Pinpoint the cell where the given text exists, returning its [x, y] midpoint coordinate. 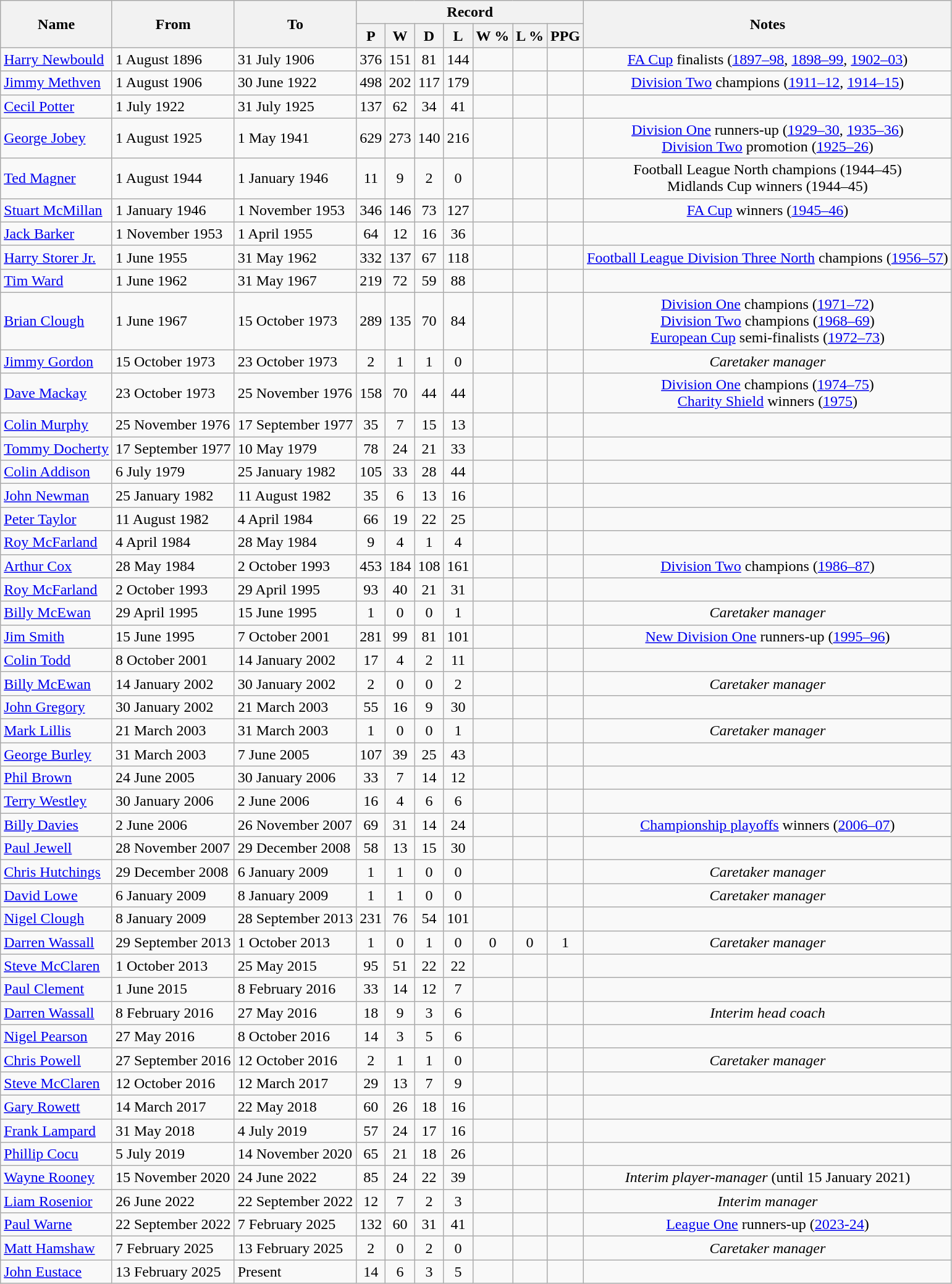
Notes [768, 24]
Interim manager [768, 1201]
28 [429, 472]
Frank Lampard [57, 1130]
Name [57, 24]
1 June 1955 [173, 257]
Peter Taylor [57, 519]
34 [429, 106]
59 [429, 281]
Harry Newbould [57, 59]
1 July 1922 [173, 106]
24 June 2022 [295, 1178]
24 June 2005 [173, 778]
Chris Powell [57, 1060]
151 [400, 59]
W [400, 36]
David Lowe [57, 895]
105 [371, 472]
107 [371, 754]
289 [371, 321]
58 [371, 848]
22 May 2018 [295, 1107]
73 [429, 210]
26 June 2022 [173, 1201]
Phil Brown [57, 778]
66 [371, 519]
117 [429, 83]
Division Two champions (1911–12, 1914–15) [768, 83]
31 July 1906 [295, 59]
179 [458, 83]
8 October 2001 [173, 660]
Interim player-manager (until 15 January 2021) [768, 1178]
Division One champions (1974–75)Charity Shield winners (1975) [768, 393]
69 [371, 825]
54 [429, 919]
65 [371, 1154]
498 [371, 83]
Jimmy Gordon [57, 361]
10 May 1979 [295, 449]
30 June 1922 [295, 83]
4 July 2019 [295, 1130]
Present [295, 1272]
1 June 1962 [173, 281]
Stuart McMillan [57, 210]
1 August 1944 [173, 178]
453 [371, 566]
146 [400, 210]
57 [371, 1130]
28 November 2007 [173, 848]
Gary Rowett [57, 1107]
85 [371, 1178]
84 [458, 321]
29 [371, 1083]
78 [371, 449]
14 March 2017 [173, 1107]
Colin Addison [57, 472]
36 [458, 234]
273 [400, 138]
1 May 1941 [295, 138]
Matt Hamshaw [57, 1248]
1 August 1906 [173, 83]
Jimmy Methven [57, 83]
12 March 2017 [295, 1083]
Mark Lillis [57, 730]
To [295, 24]
FA Cup winners (1945–46) [768, 210]
26 November 2007 [295, 825]
John Gregory [57, 707]
158 [371, 393]
Record [470, 12]
Interim head coach [768, 1013]
7 June 2005 [295, 754]
95 [371, 966]
72 [400, 281]
Brian Clough [57, 321]
29 September 2013 [173, 942]
144 [458, 59]
League One runners-up (2023-24) [768, 1225]
Phillip Cocu [57, 1154]
332 [371, 257]
L [458, 36]
W % [493, 36]
231 [371, 919]
1 June 2015 [173, 989]
40 [400, 589]
Division Two champions (1986–87) [768, 566]
Cecil Potter [57, 106]
Arthur Cox [57, 566]
19 [400, 519]
135 [400, 321]
15 November 2020 [173, 1178]
Division One runners-up (1929–30, 1935–36)Division Two promotion (1925–26) [768, 138]
Championship playoffs winners (2006–07) [768, 825]
6 July 1979 [173, 472]
216 [458, 138]
31 May 1962 [295, 257]
127 [458, 210]
Liam Rosenior [57, 1201]
93 [371, 589]
Nigel Pearson [57, 1036]
1 August 1896 [173, 59]
Paul Warne [57, 1225]
Football League North champions (1944–45)Midlands Cup winners (1944–45) [768, 178]
8 October 2016 [295, 1036]
376 [371, 59]
43 [458, 754]
Ted Magner [57, 178]
5 July 2019 [173, 1154]
140 [429, 138]
Harry Storer Jr. [57, 257]
132 [371, 1225]
Tim Ward [57, 281]
31 July 1925 [295, 106]
Chris Hutchings [57, 872]
D [429, 36]
John Newman [57, 496]
67 [429, 257]
108 [429, 566]
55 [371, 707]
Jack Barker [57, 234]
George Burley [57, 754]
From [173, 24]
Colin Todd [57, 660]
118 [458, 257]
14 November 2020 [295, 1154]
Nigel Clough [57, 919]
31 May 2018 [173, 1130]
1 June 1967 [173, 321]
219 [371, 281]
L % [530, 36]
New Division One runners-up (1995–96) [768, 636]
Division One champions (1971–72)Division Two champions (1968–69)European Cup semi-finalists (1972–73) [768, 321]
1 April 1955 [295, 234]
Football League Division Three North champions (1956–57) [768, 257]
346 [371, 210]
Colin Murphy [57, 425]
629 [371, 138]
FA Cup finalists (1897–98, 1898–99, 1902–03) [768, 59]
62 [400, 106]
99 [400, 636]
64 [371, 234]
P [371, 36]
28 September 2013 [295, 919]
Tommy Docherty [57, 449]
Jim Smith [57, 636]
Paul Jewell [57, 848]
George Jobey [57, 138]
Wayne Rooney [57, 1178]
88 [458, 281]
184 [400, 566]
PPG [565, 36]
27 September 2016 [173, 1060]
Dave Mackay [57, 393]
Paul Clement [57, 989]
76 [400, 919]
281 [371, 636]
John Eustace [57, 1272]
7 October 2001 [295, 636]
Billy Davies [57, 825]
161 [458, 566]
1 August 1925 [173, 138]
Terry Westley [57, 801]
31 May 1967 [295, 281]
202 [400, 83]
25 May 2015 [295, 966]
51 [400, 966]
